Return (x, y) of the center of cell containing provided text 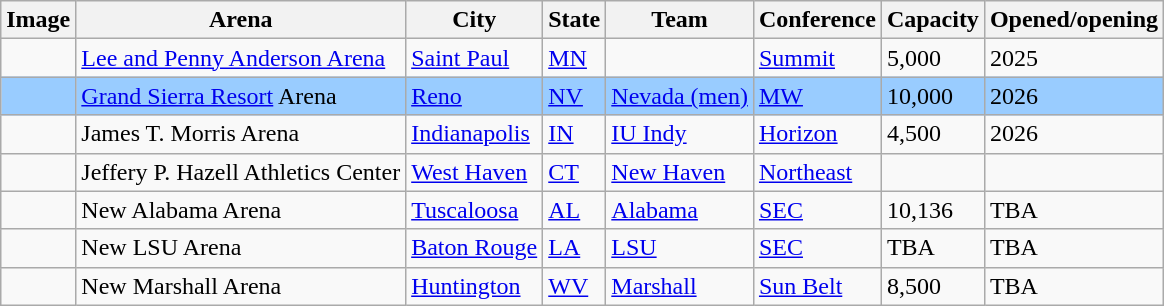
IU Indy (680, 134)
Image (38, 20)
Conference (817, 20)
Alabama (680, 210)
New Haven (680, 172)
Grand Sierra Resort Arena (241, 96)
NV (574, 96)
Northeast (817, 172)
IN (574, 134)
Sun Belt (817, 286)
WV (574, 286)
8,500 (932, 286)
Indianapolis (474, 134)
Arena (241, 20)
Horizon (817, 134)
MW (817, 96)
New Alabama Arena (241, 210)
5,000 (932, 58)
Baton Rouge (474, 248)
Jeffery P. Hazell Athletics Center (241, 172)
Team (680, 20)
LSU (680, 248)
LA (574, 248)
Nevada (men) (680, 96)
City (474, 20)
Tuscaloosa (474, 210)
Saint Paul (474, 58)
Huntington (474, 286)
AL (574, 210)
4,500 (932, 134)
Reno (474, 96)
Summit (817, 58)
State (574, 20)
New LSU Arena (241, 248)
West Haven (474, 172)
Marshall (680, 286)
Lee and Penny Anderson Arena (241, 58)
Capacity (932, 20)
10,136 (932, 210)
CT (574, 172)
MN (574, 58)
New Marshall Arena (241, 286)
10,000 (932, 96)
James T. Morris Arena (241, 134)
Opened/opening (1074, 20)
2025 (1074, 58)
